Capture the cell that displays the provided text and extract its (x, y) central coordinate. 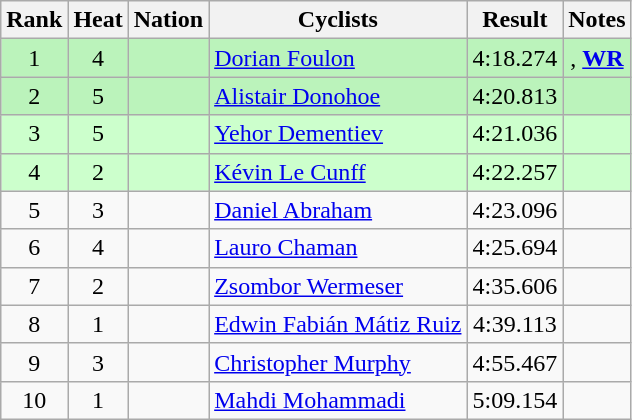
Daniel Abraham (338, 210)
9 (34, 362)
4:55.467 (515, 362)
Notes (597, 20)
4:23.096 (515, 210)
Lauro Chaman (338, 248)
Zsombor Wermeser (338, 286)
4:18.274 (515, 58)
Mahdi Mohammadi (338, 400)
Yehor Dementiev (338, 134)
Cyclists (338, 20)
4:21.036 (515, 134)
Rank (34, 20)
10 (34, 400)
4:22.257 (515, 172)
Kévin Le Cunff (338, 172)
Result (515, 20)
Christopher Murphy (338, 362)
Nation (168, 20)
4:20.813 (515, 96)
8 (34, 324)
Alistair Donohoe (338, 96)
, WR (597, 58)
6 (34, 248)
4:35.606 (515, 286)
Edwin Fabián Mátiz Ruiz (338, 324)
Heat (98, 20)
4:25.694 (515, 248)
Dorian Foulon (338, 58)
5:09.154 (515, 400)
7 (34, 286)
4:39.113 (515, 324)
